From the cell containing the given text, extract its center point as [x, y] coordinate. 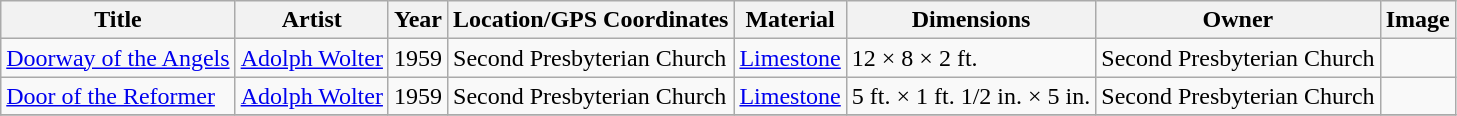
12 × 8 × 2 ft. [970, 58]
Door of the Reformer [118, 96]
Location/GPS Coordinates [591, 20]
Material [790, 20]
Owner [1238, 20]
Artist [312, 20]
Image [1418, 20]
Year [418, 20]
Doorway of the Angels [118, 58]
5 ft. × 1 ft. 1/2 in. × 5 in. [970, 96]
Dimensions [970, 20]
Title [118, 20]
